Locate the cell with the specified text and output its (X, Y) center coordinate. 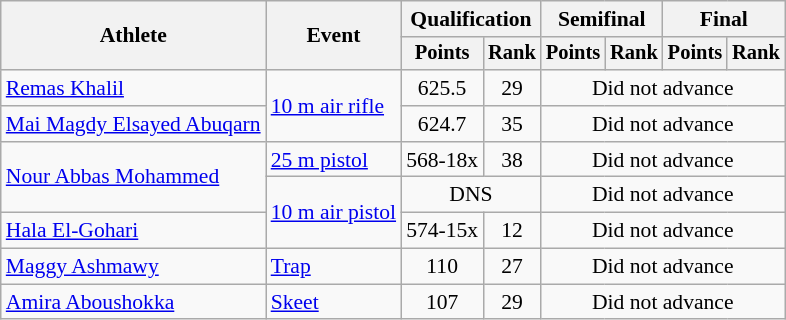
Semifinal (602, 19)
568-18x (442, 160)
574-15x (442, 231)
624.7 (442, 124)
Remas Khalil (134, 88)
110 (442, 267)
Qualification (471, 19)
35 (512, 124)
38 (512, 160)
Final (724, 19)
Skeet (334, 302)
Trap (334, 267)
DNS (471, 195)
625.5 (442, 88)
Athlete (134, 36)
Event (334, 36)
Amira Aboushokka (134, 302)
10 m air pistol (334, 212)
27 (512, 267)
Maggy Ashmawy (134, 267)
10 m air rifle (334, 106)
Mai Magdy Elsayed Abuqarn (134, 124)
Hala El-Gohari (134, 231)
25 m pistol (334, 160)
Nour Abbas Mohammed (134, 178)
107 (442, 302)
12 (512, 231)
